Locate the cell with the specified text and output its [X, Y] center coordinate. 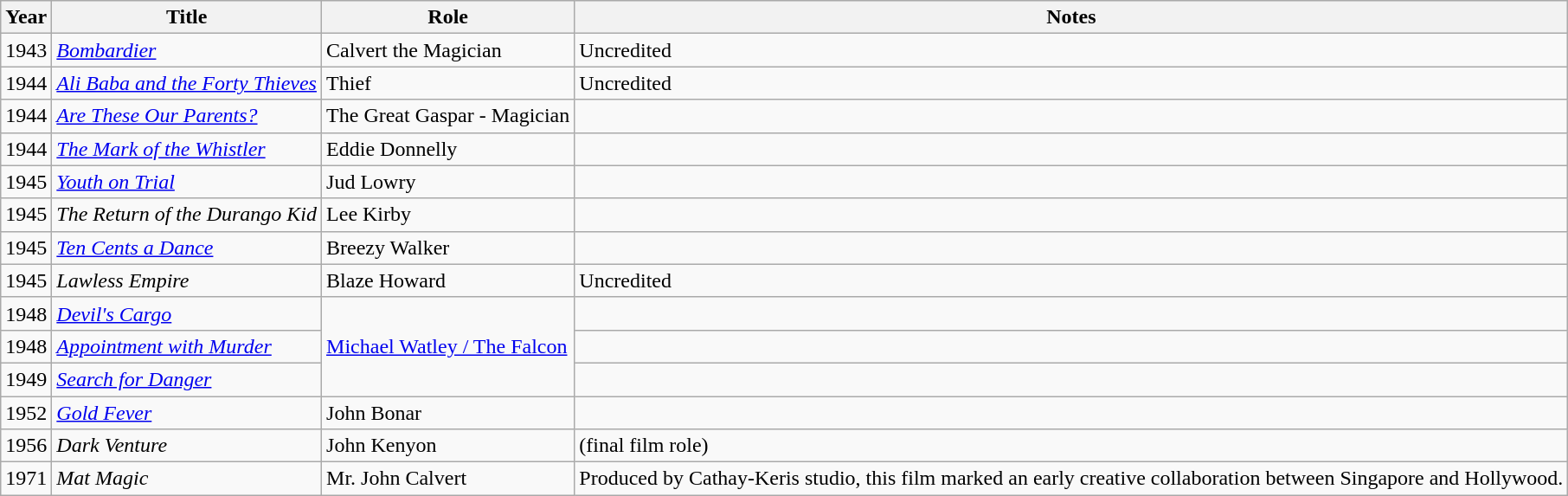
Michael Watley / The Falcon [448, 346]
Eddie Donnelly [448, 149]
Produced by Cathay-Keris studio, this film marked an early creative collaboration between Singapore and Hollywood. [1071, 479]
1956 [26, 446]
1971 [26, 479]
Ali Baba and the Forty Thieves [187, 83]
Gold Fever [187, 413]
Jud Lowry [448, 182]
John Kenyon [448, 446]
Are These Our Parents? [187, 116]
1952 [26, 413]
Lee Kirby [448, 215]
Lawless Empire [187, 280]
Thief [448, 83]
Appointment with Murder [187, 346]
Youth on Trial [187, 182]
Devil's Cargo [187, 313]
John Bonar [448, 413]
Dark Venture [187, 446]
Role [448, 17]
Bombardier [187, 50]
The Mark of the Whistler [187, 149]
Blaze Howard [448, 280]
Mat Magic [187, 479]
The Great Gaspar - Magician [448, 116]
Search for Danger [187, 379]
1943 [26, 50]
The Return of the Durango Kid [187, 215]
Breezy Walker [448, 248]
Year [26, 17]
Calvert the Magician [448, 50]
Notes [1071, 17]
Mr. John Calvert [448, 479]
Ten Cents a Dance [187, 248]
1949 [26, 379]
(final film role) [1071, 446]
Title [187, 17]
